Detect which cell encompasses the target text, then output its [x, y] center coordinate. 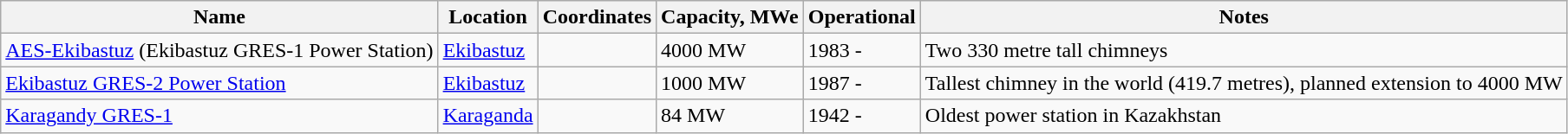
AES-Ekibastuz (Ekibastuz GRES-1 Power Station) [219, 50]
1987 - [862, 83]
Karaganda [487, 116]
1942 - [862, 116]
1983 - [862, 50]
Notes [1244, 17]
4000 MW [730, 50]
Operational [862, 17]
Tallest chimney in the world (419.7 metres), planned extension to 4000 MW [1244, 83]
Location [487, 17]
1000 MW [730, 83]
Name [219, 17]
Capacity, MWe [730, 17]
Two 330 metre tall chimneys [1244, 50]
Ekibastuz GRES-2 Power Station [219, 83]
Coordinates [597, 17]
84 MW [730, 116]
Karagandy GRES-1 [219, 116]
Oldest power station in Kazakhstan [1244, 116]
